Return the [x, y] coordinate for the center point of the cell that contains the specified text.  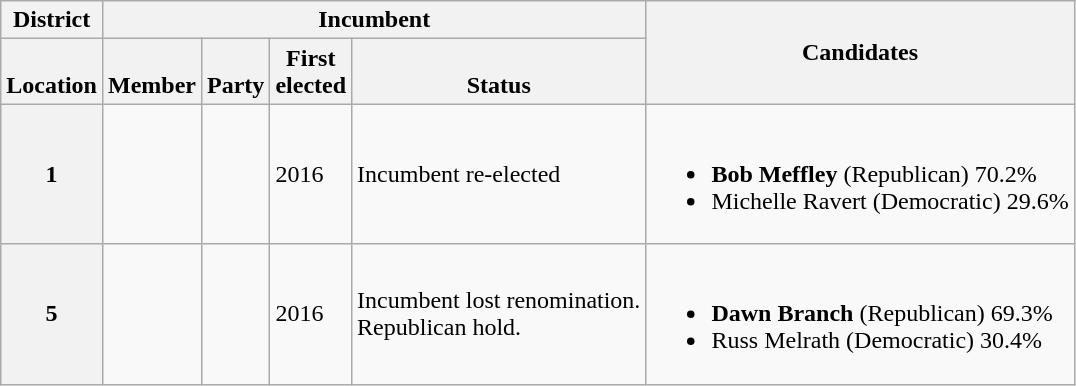
Candidates [860, 52]
1 [52, 174]
Status [499, 72]
Incumbent [374, 20]
Member [152, 72]
Incumbent lost renomination.Republican hold. [499, 314]
Bob Meffley (Republican) 70.2%Michelle Ravert (Democratic) 29.6% [860, 174]
District [52, 20]
Dawn Branch (Republican) 69.3%Russ Melrath (Democratic) 30.4% [860, 314]
Location [52, 72]
Incumbent re-elected [499, 174]
Party [236, 72]
5 [52, 314]
Firstelected [311, 72]
